Return the [x, y] coordinate for the center point of the cell that contains the specified text.  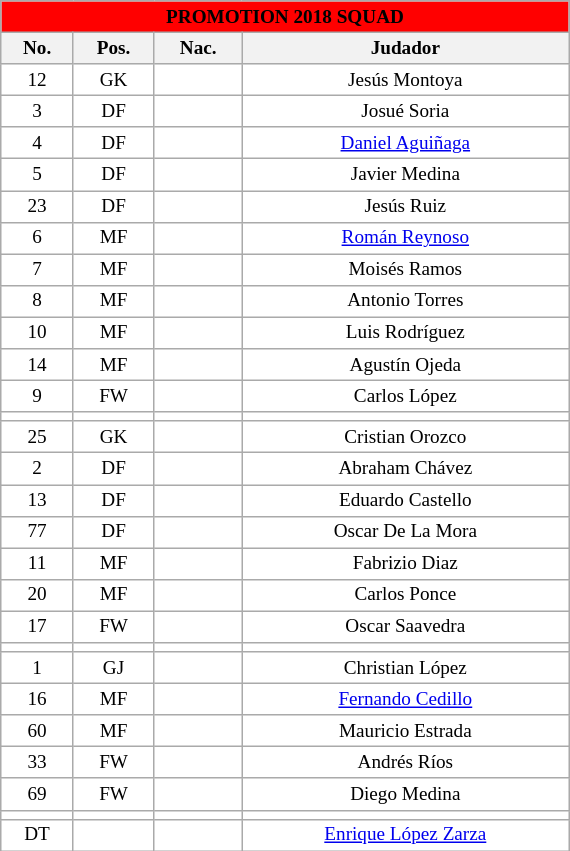
Daniel Aguiñaga [406, 143]
23 [36, 206]
Carlos López [406, 396]
Fernando Cedillo [406, 699]
Pos. [114, 48]
Fabrizio Diaz [406, 564]
25 [36, 437]
GJ [114, 668]
2 [36, 469]
DT [36, 835]
Andrés Ríos [406, 763]
Oscar De La Mora [406, 532]
PROMOTION 2018 SQUAD [284, 17]
Oscar Saavedra [406, 627]
17 [36, 627]
Jesús Montoya [406, 80]
33 [36, 763]
8 [36, 301]
Javier Medina [406, 175]
Judador [406, 48]
Josué Soria [406, 111]
No. [36, 48]
12 [36, 80]
Carlos Ponce [406, 595]
Antonio Torres [406, 301]
Diego Medina [406, 794]
9 [36, 396]
Mauricio Estrada [406, 731]
6 [36, 238]
Jesús Ruiz [406, 206]
16 [36, 699]
Nac. [198, 48]
Cristian Orozco [406, 437]
11 [36, 564]
69 [36, 794]
Abraham Chávez [406, 469]
Enrique López Zarza [406, 835]
13 [36, 500]
Román Reynoso [406, 238]
1 [36, 668]
Luis Rodríguez [406, 333]
4 [36, 143]
Christian López [406, 668]
20 [36, 595]
Agustín Ojeda [406, 365]
7 [36, 270]
3 [36, 111]
Moisés Ramos [406, 270]
Eduardo Castello [406, 500]
10 [36, 333]
14 [36, 365]
60 [36, 731]
77 [36, 532]
5 [36, 175]
